For the text-containing cell, return its midpoint in [x, y] coordinate format. 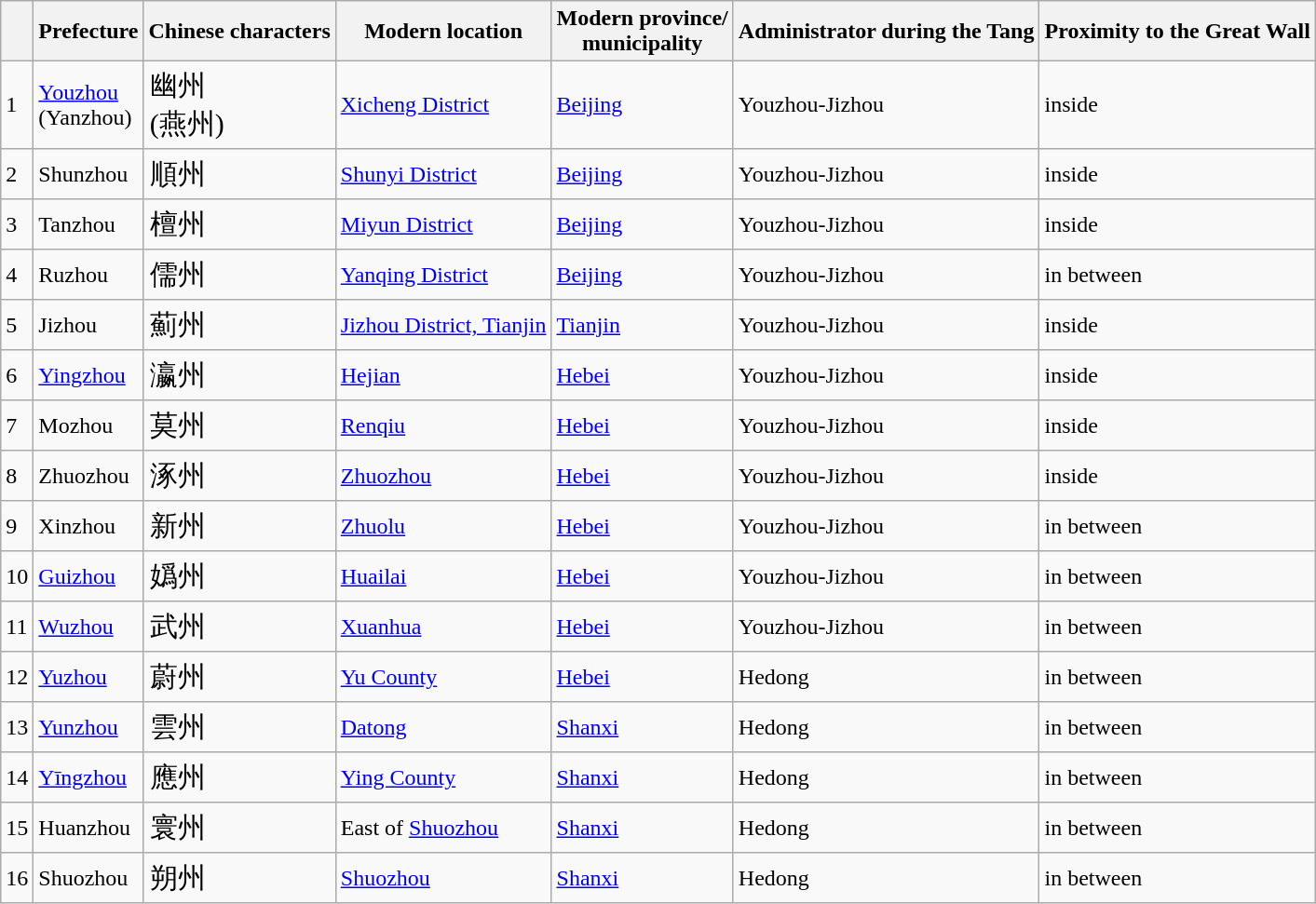
14 [17, 777]
Zhuolu [443, 526]
4 [17, 275]
瀛州 [239, 375]
Chinese characters [239, 32]
3 [17, 224]
Wuzhou [88, 627]
Jizhou [88, 325]
新州 [239, 526]
Administrator during the Tang [887, 32]
Tanzhou [88, 224]
10 [17, 576]
Shunzhou [88, 174]
Xinzhou [88, 526]
Renqiu [443, 425]
Mozhou [88, 425]
Prefecture [88, 32]
1 [17, 105]
2 [17, 174]
蔚州 [239, 677]
Miyun District [443, 224]
寰州 [239, 828]
嬀州 [239, 576]
儒州 [239, 275]
Yīngzhou [88, 777]
薊州 [239, 325]
11 [17, 627]
Xuanhua [443, 627]
Proximity to the Great Wall [1177, 32]
Yingzhou [88, 375]
12 [17, 677]
雲州 [239, 727]
Huailai [443, 576]
涿州 [239, 476]
Yunzhou [88, 727]
Youzhou(Yanzhou) [88, 105]
Huanzhou [88, 828]
武州 [239, 627]
檀州 [239, 224]
Datong [443, 727]
Modern location [443, 32]
朔州 [239, 878]
莫州 [239, 425]
Yanqing District [443, 275]
順州 [239, 174]
Yuzhou [88, 677]
Modern province/municipality [643, 32]
13 [17, 727]
5 [17, 325]
8 [17, 476]
Ying County [443, 777]
East of Shuozhou [443, 828]
Xicheng District [443, 105]
Ruzhou [88, 275]
Shunyi District [443, 174]
Hejian [443, 375]
6 [17, 375]
應州 [239, 777]
9 [17, 526]
16 [17, 878]
Jizhou District, Tianjin [443, 325]
7 [17, 425]
Tianjin [643, 325]
Yu County [443, 677]
Guizhou [88, 576]
15 [17, 828]
幽州(燕州) [239, 105]
